Identify which cell holds the provided text, then report its [X, Y] central coordinate. 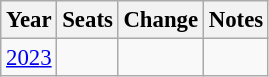
Change [160, 20]
Seats [88, 20]
Year [29, 20]
Notes [236, 20]
2023 [29, 58]
